Pinpoint the cell where the given text exists, returning its [x, y] midpoint coordinate. 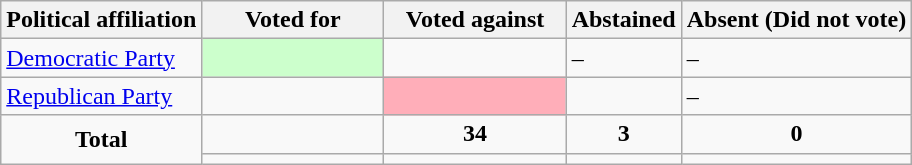
34 [475, 134]
Democratic Party [102, 58]
0 [796, 134]
Republican Party [102, 96]
Absent (Did not vote) [796, 20]
Total [102, 140]
Political affiliation [102, 20]
Abstained [624, 20]
Voted for [293, 20]
3 [624, 134]
Voted against [475, 20]
